Determine the [X, Y] coordinate at the center of the cell enclosing the given text.  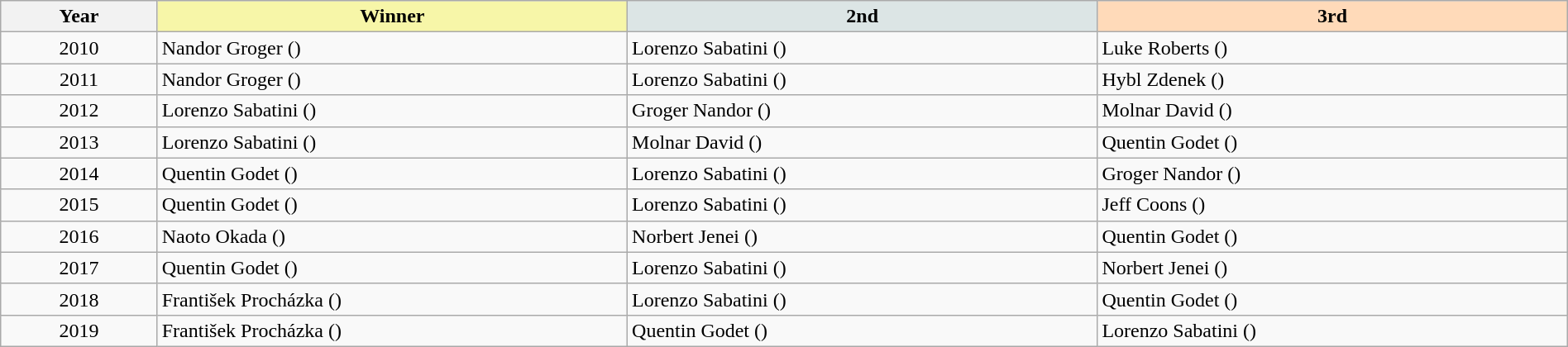
2012 [79, 111]
2019 [79, 330]
2010 [79, 48]
2nd [863, 17]
Naoto Okada () [392, 236]
2015 [79, 205]
2018 [79, 299]
Hybl Zdenek () [1332, 79]
Jeff Coons () [1332, 205]
Luke Roberts () [1332, 48]
2013 [79, 142]
2016 [79, 236]
2014 [79, 173]
Winner [392, 17]
Year [79, 17]
2017 [79, 268]
3rd [1332, 17]
2011 [79, 79]
